Scan for the cell matching the given text and deliver its [X, Y] coordinate at center. 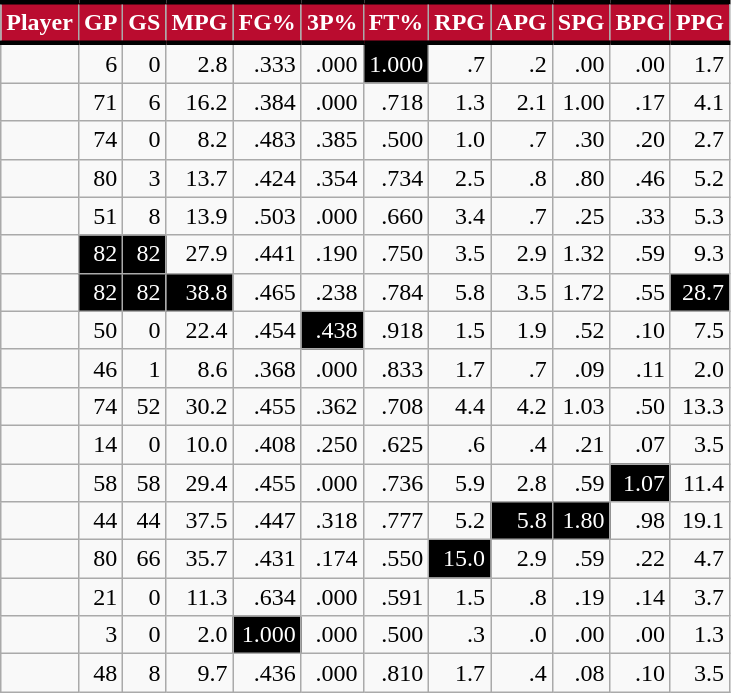
PPG [700, 22]
13.3 [700, 406]
19.1 [700, 521]
.3 [460, 635]
.736 [396, 483]
GP [100, 22]
RPG [460, 22]
.2 [522, 63]
BPG [640, 22]
.454 [267, 330]
1.72 [581, 292]
.503 [267, 216]
.14 [640, 597]
2.7 [700, 140]
.591 [396, 597]
9.7 [200, 673]
.80 [581, 178]
.385 [332, 140]
.52 [581, 330]
.777 [396, 521]
.362 [332, 406]
.436 [267, 673]
.441 [267, 254]
.424 [267, 178]
13.7 [200, 178]
35.7 [200, 559]
.784 [396, 292]
.465 [267, 292]
Player [40, 22]
37.5 [200, 521]
1.80 [581, 521]
.19 [581, 597]
MPG [200, 22]
14 [100, 444]
21 [100, 597]
.250 [332, 444]
FT% [396, 22]
APG [522, 22]
4.4 [460, 406]
.08 [581, 673]
51 [100, 216]
.333 [267, 63]
.634 [267, 597]
9.3 [700, 254]
3P% [332, 22]
.408 [267, 444]
50 [100, 330]
1.0 [460, 140]
8.6 [200, 368]
52 [144, 406]
.550 [396, 559]
.483 [267, 140]
.07 [640, 444]
5.9 [460, 483]
.708 [396, 406]
11.3 [200, 597]
3.4 [460, 216]
.50 [640, 406]
.734 [396, 178]
.25 [581, 216]
4.7 [700, 559]
.98 [640, 521]
.368 [267, 368]
27.9 [200, 254]
.190 [332, 254]
FG% [267, 22]
.810 [396, 673]
15.0 [460, 559]
.238 [332, 292]
.30 [581, 140]
4.1 [700, 102]
13.9 [200, 216]
.22 [640, 559]
.33 [640, 216]
2.1 [522, 102]
66 [144, 559]
29.4 [200, 483]
.625 [396, 444]
1 [144, 368]
5.3 [700, 216]
.11 [640, 368]
.438 [332, 330]
1.32 [581, 254]
.46 [640, 178]
.09 [581, 368]
.0 [522, 635]
30.2 [200, 406]
.384 [267, 102]
16.2 [200, 102]
.6 [460, 444]
.318 [332, 521]
46 [100, 368]
.918 [396, 330]
GS [144, 22]
1.07 [640, 483]
.20 [640, 140]
8.2 [200, 140]
.431 [267, 559]
.17 [640, 102]
.447 [267, 521]
1.00 [581, 102]
22.4 [200, 330]
10.0 [200, 444]
1.9 [522, 330]
.354 [332, 178]
3.7 [700, 597]
.174 [332, 559]
.21 [581, 444]
71 [100, 102]
1.03 [581, 406]
2.5 [460, 178]
.750 [396, 254]
48 [100, 673]
.833 [396, 368]
4.2 [522, 406]
38.8 [200, 292]
.55 [640, 292]
11.4 [700, 483]
7.5 [700, 330]
.660 [396, 216]
SPG [581, 22]
28.7 [700, 292]
.718 [396, 102]
